Search for the cell housing the specified text and yield its [X, Y] center coordinate. 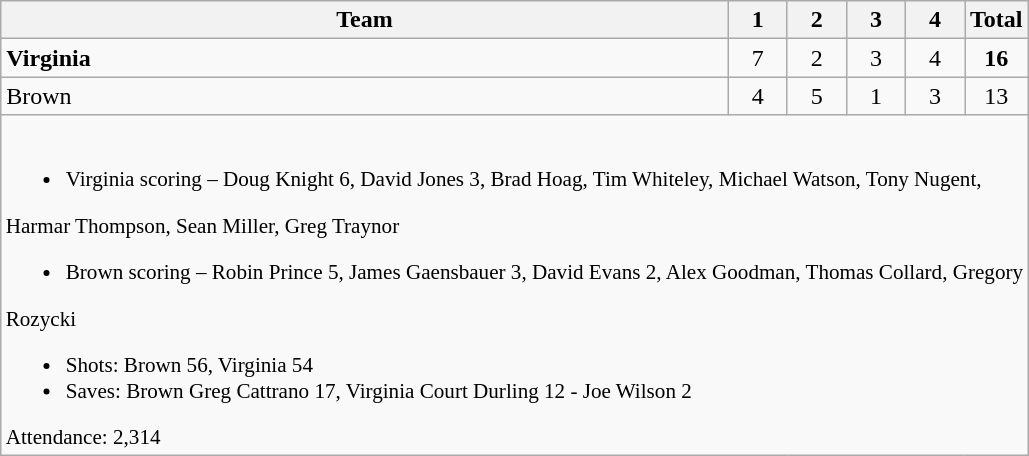
16 [996, 58]
13 [996, 96]
5 [816, 96]
Brown [365, 96]
Virginia [365, 58]
Total [996, 20]
Team [365, 20]
7 [758, 58]
